Scan for the cell matching the given text and deliver its [x, y] coordinate at center. 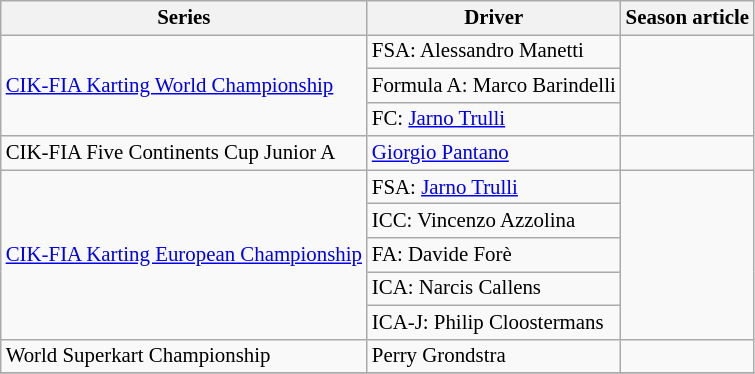
Formula A: Marco Barindelli [494, 85]
Perry Grondstra [494, 356]
Giorgio Pantano [494, 153]
FC: Jarno Trulli [494, 119]
FA: Davide Forè [494, 255]
Season article [688, 18]
World Superkart Championship [184, 356]
Driver [494, 18]
Series [184, 18]
ICA-J: Philip Cloostermans [494, 322]
ICC: Vincenzo Azzolina [494, 221]
FSA: Jarno Trulli [494, 187]
FSA: Alessandro Manetti [494, 51]
CIK-FIA Karting World Championship [184, 85]
CIK-FIA Karting European Championship [184, 254]
ICA: Narcis Callens [494, 288]
CIK-FIA Five Continents Cup Junior A [184, 153]
